From the cell containing the given text, extract its center point as (X, Y) coordinate. 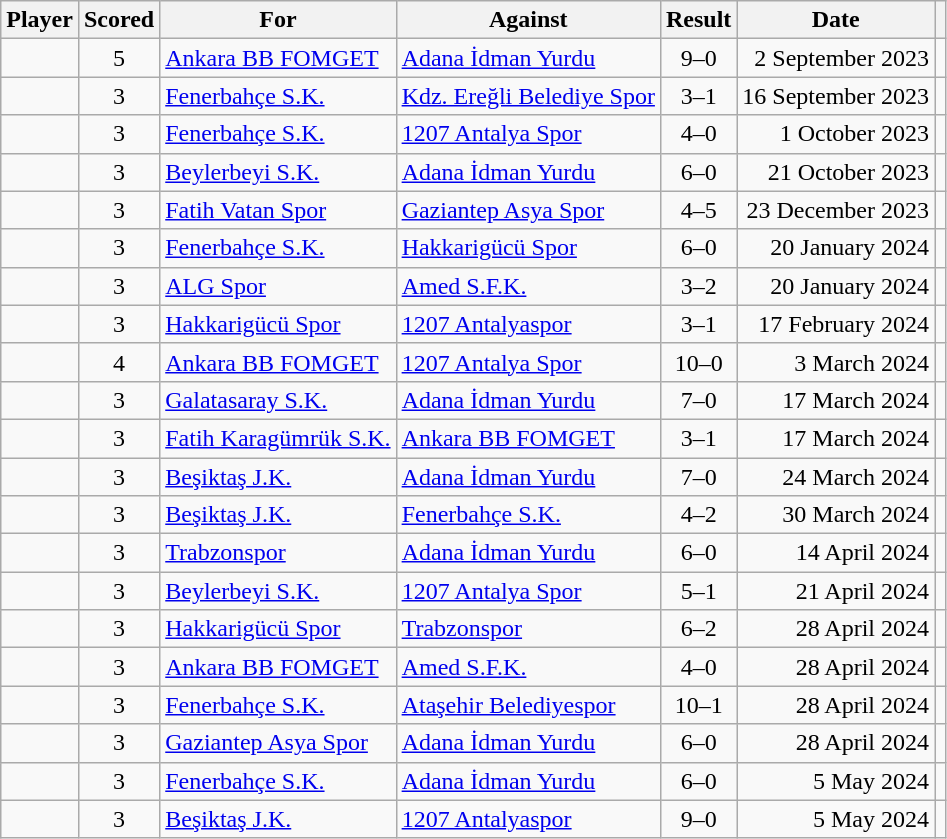
4–2 (698, 515)
16 September 2023 (836, 96)
Scored (118, 20)
10–0 (698, 362)
6–2 (698, 629)
For (278, 20)
3 March 2024 (836, 362)
3–2 (698, 286)
2 September 2023 (836, 58)
ALG Spor (278, 286)
14 April 2024 (836, 553)
Date (836, 20)
4 (118, 362)
5 (118, 58)
30 March 2024 (836, 515)
4–5 (698, 210)
Kdz. Ereğli Belediye Spor (528, 96)
Ataşehir Belediyespor (528, 705)
5–1 (698, 591)
Galatasaray S.K. (278, 400)
Against (528, 20)
24 March 2024 (836, 477)
Result (698, 20)
1 October 2023 (836, 134)
Fatih Karagümrük S.K. (278, 438)
23 December 2023 (836, 210)
10–1 (698, 705)
21 October 2023 (836, 172)
Player (40, 20)
17 February 2024 (836, 324)
Fatih Vatan Spor (278, 210)
21 April 2024 (836, 591)
